Search for the cell housing the specified text and yield its (x, y) center coordinate. 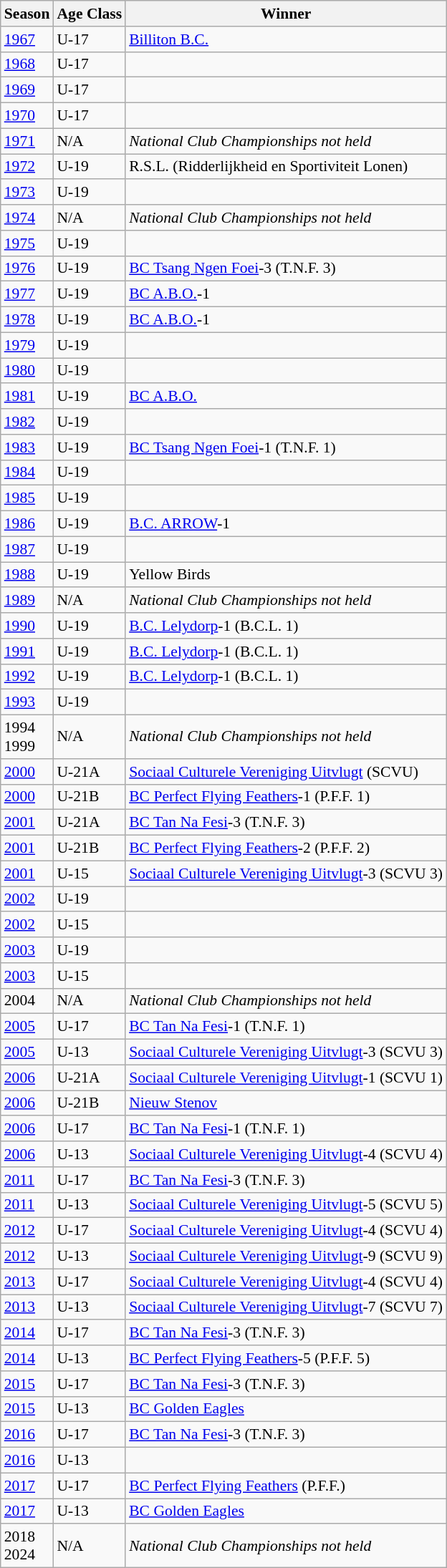
BC A.B.O. (286, 397)
1978 (27, 320)
1977 (27, 294)
Sociaal Culturele Vereniging Uitvlugt (SCVU) (286, 772)
1985 (27, 498)
1980 (27, 371)
Sociaal Culturele Vereniging Uitvlugt-1 (SCVU 1) (286, 1078)
R.S.L. (Ridderlijkheid en Sportiviteit Lonen) (286, 167)
1986 (27, 524)
1992 (27, 677)
BC Tsang Ngen Foei-3 (T.N.F. 3) (286, 268)
1983 (27, 447)
1976 (27, 268)
Sociaal Culturele Vereniging Uitvlugt-7 (SCVU 7) (286, 1307)
BC Perfect Flying Feathers-5 (P.F.F. 5) (286, 1358)
1987 (27, 549)
1967 (27, 39)
Nieuw Stenov (286, 1103)
Age Class (89, 14)
1969 (27, 90)
1968 (27, 64)
Sociaal Culturele Vereniging Uitvlugt-5 (SCVU 5) (286, 1205)
Billiton B.C. (286, 39)
Yellow Birds (286, 575)
1979 (27, 345)
1974 (27, 218)
B.C. ARROW-1 (286, 524)
20182024 (27, 1547)
1981 (27, 397)
1984 (27, 473)
BC Tsang Ngen Foei-1 (T.N.F. 1) (286, 447)
1993 (27, 702)
1970 (27, 116)
BC Perfect Flying Feathers (P.F.F.) (286, 1486)
Season (27, 14)
1989 (27, 601)
1991 (27, 652)
Winner (286, 14)
1972 (27, 167)
Sociaal Culturele Vereniging Uitvlugt-9 (SCVU 9) (286, 1257)
1982 (27, 422)
1975 (27, 243)
1973 (27, 193)
1988 (27, 575)
1971 (27, 141)
2004 (27, 1001)
19941999 (27, 737)
BC Perfect Flying Feathers-2 (P.F.F. 2) (286, 848)
BC Perfect Flying Feathers-1 (P.F.F. 1) (286, 797)
1990 (27, 626)
